Determine the (x, y) coordinate at the center of the cell enclosing the given text.  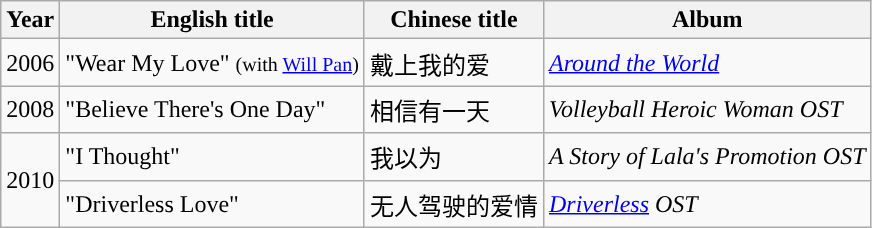
Year (30, 20)
"Believe There's One Day" (212, 110)
Chinese title (454, 20)
2008 (30, 110)
Album (707, 20)
2006 (30, 62)
"I Thought" (212, 156)
"Wear My Love" (with Will Pan) (212, 62)
Around the World (707, 62)
相信有一天 (454, 110)
Driverless OST (707, 204)
A Story of Lala's Promotion OST (707, 156)
English title (212, 20)
我以为 (454, 156)
无人驾驶的爱情 (454, 204)
Volleyball Heroic Woman OST (707, 110)
"Driverless Love" (212, 204)
戴上我的爱 (454, 62)
2010 (30, 180)
